Detect which cell encompasses the target text, then output its (X, Y) center coordinate. 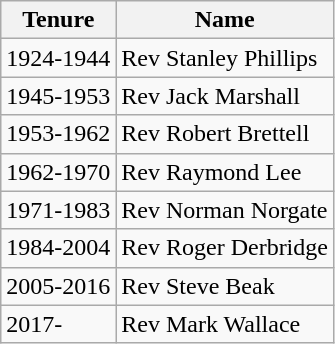
Rev Stanley Phillips (225, 58)
Rev Roger Derbridge (225, 248)
1953-1962 (58, 134)
Rev Norman Norgate (225, 210)
1924-1944 (58, 58)
Tenure (58, 20)
1984-2004 (58, 248)
2005-2016 (58, 286)
Rev Robert Brettell (225, 134)
1962-1970 (58, 172)
Rev Mark Wallace (225, 324)
Rev Raymond Lee (225, 172)
Name (225, 20)
2017- (58, 324)
1971-1983 (58, 210)
Rev Jack Marshall (225, 96)
Rev Steve Beak (225, 286)
1945-1953 (58, 96)
